For the text-containing cell, return its midpoint in [X, Y] coordinate format. 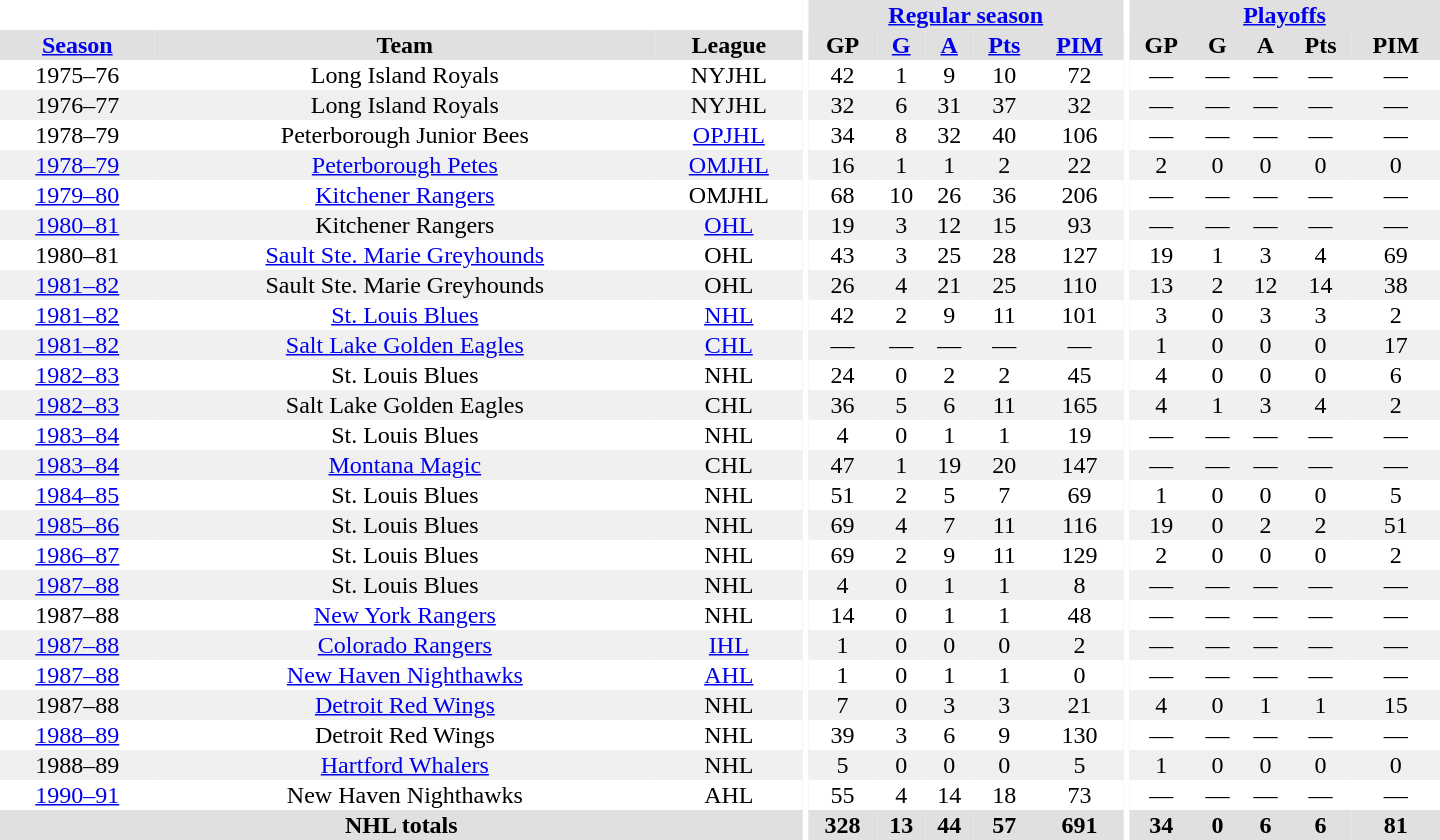
IHL [729, 645]
48 [1079, 615]
147 [1079, 465]
Playoffs [1284, 15]
New York Rangers [405, 615]
Peterborough Petes [405, 165]
Hartford Whalers [405, 765]
Colorado Rangers [405, 645]
110 [1079, 285]
League [729, 45]
22 [1079, 165]
116 [1079, 525]
47 [842, 465]
106 [1079, 135]
Regular season [966, 15]
129 [1079, 555]
31 [949, 105]
130 [1079, 735]
73 [1079, 795]
40 [1004, 135]
93 [1079, 225]
Peterborough Junior Bees [405, 135]
44 [949, 825]
1985–86 [78, 525]
43 [842, 255]
Season [78, 45]
1975–76 [78, 75]
45 [1079, 375]
38 [1396, 285]
1984–85 [78, 495]
24 [842, 375]
55 [842, 795]
68 [842, 195]
17 [1396, 345]
37 [1004, 105]
1986–87 [78, 555]
20 [1004, 465]
101 [1079, 315]
Montana Magic [405, 465]
OPJHL [729, 135]
1979–80 [78, 195]
72 [1079, 75]
127 [1079, 255]
328 [842, 825]
1976–77 [78, 105]
28 [1004, 255]
1990–91 [78, 795]
81 [1396, 825]
39 [842, 735]
57 [1004, 825]
Team [405, 45]
206 [1079, 195]
165 [1079, 405]
18 [1004, 795]
16 [842, 165]
NHL totals [402, 825]
691 [1079, 825]
